Determine the (X, Y) coordinate at the center of the cell enclosing the given text.  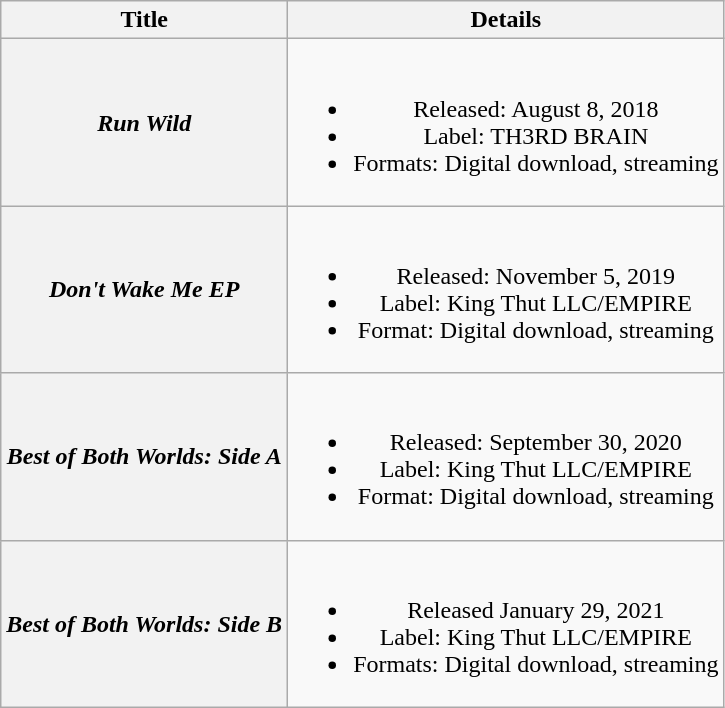
Don't Wake Me EP (144, 290)
Best of Both Worlds: Side B (144, 624)
Best of Both Worlds: Side A (144, 456)
Released: August 8, 2018Label: TH3RD BRAINFormats: Digital download, streaming (506, 122)
Released: November 5, 2019Label: King Thut LLC/EMPIREFormat: Digital download, streaming (506, 290)
Run Wild (144, 122)
Released: September 30, 2020Label: King Thut LLC/EMPIREFormat: Digital download, streaming (506, 456)
Released January 29, 2021Label: King Thut LLC/EMPIREFormats: Digital download, streaming (506, 624)
Title (144, 20)
Details (506, 20)
